Locate the cell with the specified text and output its (x, y) center coordinate. 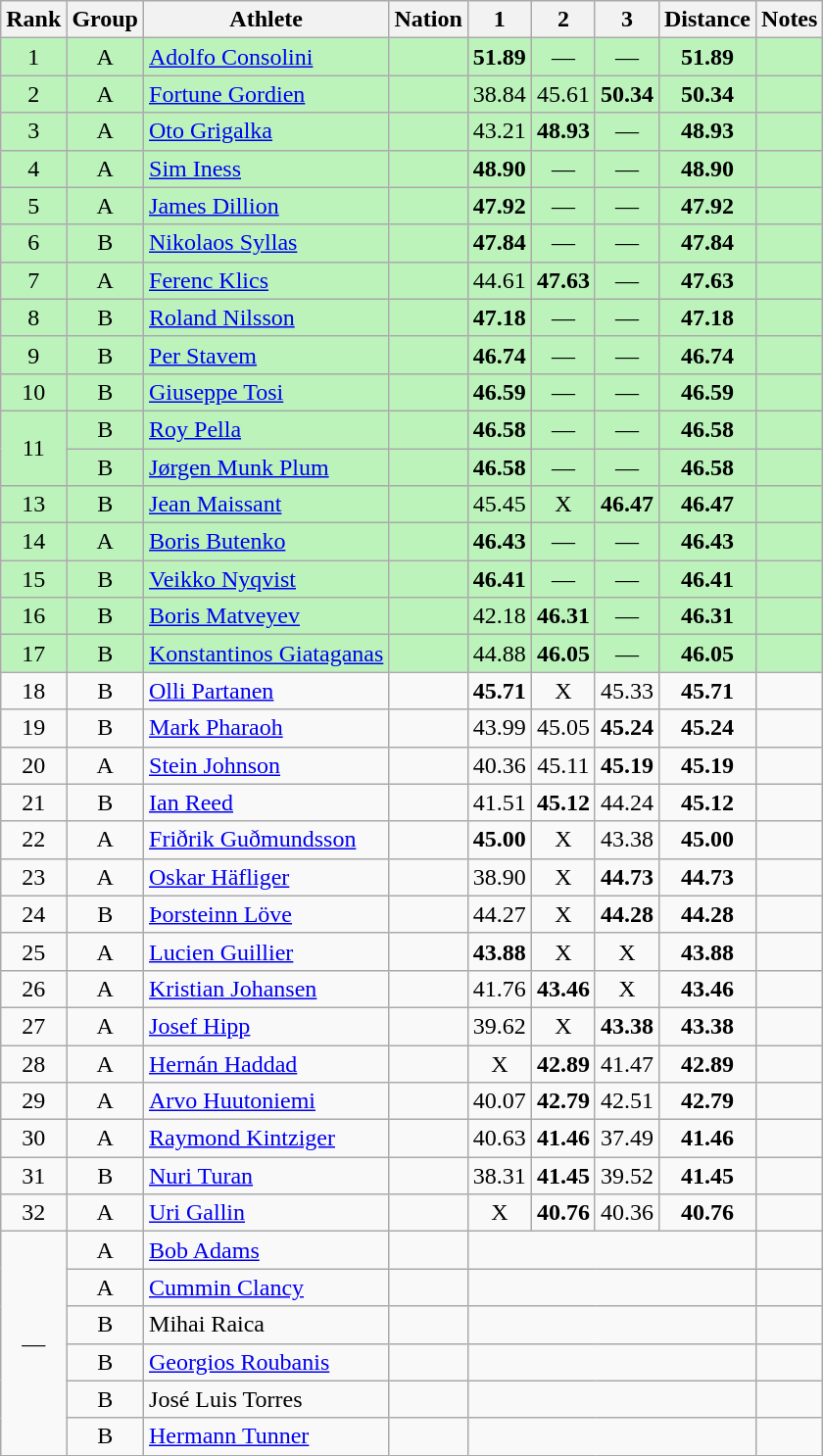
Arvo Huutoniemi (266, 1101)
43.21 (500, 131)
41.51 (500, 802)
39.62 (500, 1026)
Roland Nilsson (266, 317)
Giuseppe Tosi (266, 392)
37.49 (627, 1139)
18 (33, 691)
42.51 (627, 1101)
Nikolaos Syllas (266, 243)
Athlete (266, 20)
Mihai Raica (266, 1325)
Boris Butenko (266, 542)
Boris Matveyev (266, 616)
Rank (33, 20)
Notes (790, 20)
Jean Maissant (266, 505)
44.27 (500, 914)
45.33 (627, 691)
39.52 (627, 1176)
Nation (428, 20)
Georgios Roubanis (266, 1362)
Raymond Kintziger (266, 1139)
32 (33, 1213)
38.90 (500, 877)
Roy Pella (266, 429)
44.88 (500, 654)
Oskar Häfliger (266, 877)
8 (33, 317)
25 (33, 951)
45.45 (500, 505)
24 (33, 914)
Kristian Johansen (266, 989)
23 (33, 877)
Hernán Haddad (266, 1063)
29 (33, 1101)
James Dillion (266, 206)
Fortune Gordien (266, 94)
Group (106, 20)
Friðrik Guðmundsson (266, 840)
Ferenc Klics (266, 280)
Per Stavem (266, 355)
Jørgen Munk Plum (266, 467)
17 (33, 654)
14 (33, 542)
41.76 (500, 989)
13 (33, 505)
Distance (707, 20)
45.11 (562, 765)
Hermann Tunner (266, 1436)
40.07 (500, 1101)
16 (33, 616)
Cummin Clancy (266, 1287)
15 (33, 579)
9 (33, 355)
10 (33, 392)
4 (33, 169)
38.31 (500, 1176)
Veikko Nyqvist (266, 579)
7 (33, 280)
19 (33, 728)
Mark Pharaoh (266, 728)
Oto Grigalka (266, 131)
26 (33, 989)
Lucien Guillier (266, 951)
27 (33, 1026)
Ian Reed (266, 802)
31 (33, 1176)
45.61 (562, 94)
Nuri Turan (266, 1176)
5 (33, 206)
20 (33, 765)
Konstantinos Giataganas (266, 654)
José Luis Torres (266, 1399)
11 (33, 448)
Sim Iness (266, 169)
42.18 (500, 616)
44.61 (500, 280)
Uri Gallin (266, 1213)
44.24 (627, 802)
40.63 (500, 1139)
Olli Partanen (266, 691)
Stein Johnson (266, 765)
28 (33, 1063)
43.99 (500, 728)
Bob Adams (266, 1250)
45.05 (562, 728)
38.84 (500, 94)
Adolfo Consolini (266, 57)
Þorsteinn Löve (266, 914)
Josef Hipp (266, 1026)
21 (33, 802)
22 (33, 840)
41.47 (627, 1063)
30 (33, 1139)
6 (33, 243)
